Determine the (X, Y) coordinate at the center of the cell enclosing the given text.  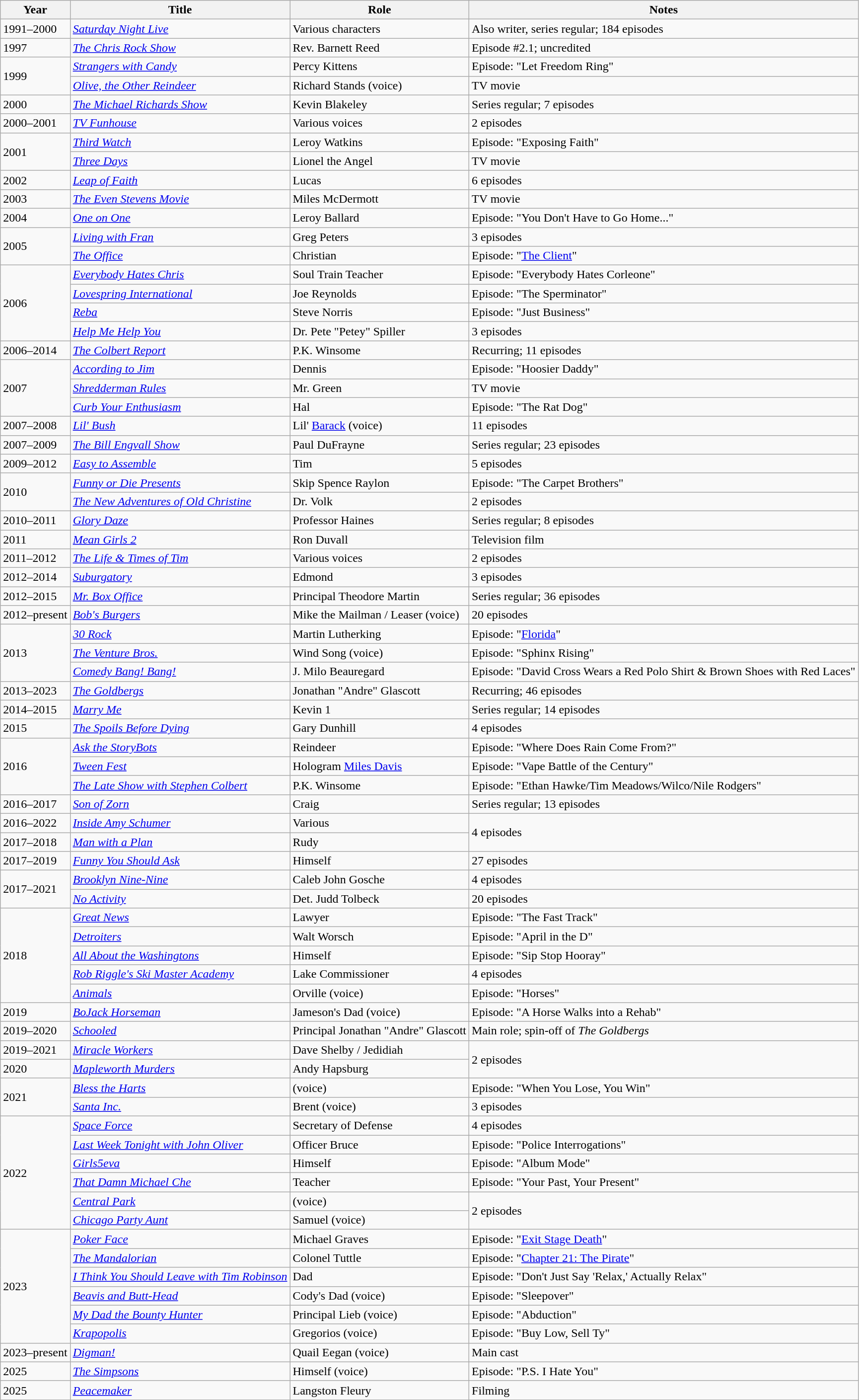
Episode: "April in the D" (664, 936)
That Damn Michael Che (180, 1182)
Rob Riggle's Ski Master Academy (180, 974)
2006–2014 (35, 350)
Martin Lutherking (379, 634)
2014–2015 (35, 709)
Mean Girls 2 (180, 539)
Santa Inc. (180, 1106)
2000 (35, 104)
The Spoils Before Dying (180, 728)
Cody's Dad (voice) (379, 1296)
Leroy Watkins (379, 142)
2019–2020 (35, 1031)
Help Me Help You (180, 331)
Space Force (180, 1125)
Episode: "Hoosier Daddy" (664, 369)
My Dad the Bounty Hunter (180, 1315)
Shredderman Rules (180, 388)
Samuel (voice) (379, 1220)
Episode: "The Carpet Brothers" (664, 482)
Rudy (379, 842)
Comedy Bang! Bang! (180, 672)
Episode: "Don't Just Say 'Relax,' Actually Relax" (664, 1277)
5 episodes (664, 464)
Title (180, 10)
Detroiters (180, 936)
2005 (35, 246)
2013 (35, 653)
2015 (35, 728)
Andy Hapsburg (379, 1069)
Episode: "Vape Battle of the Century" (664, 766)
Episode: "Chapter 21: The Pirate" (664, 1258)
2003 (35, 199)
No Activity (180, 899)
Funny or Die Presents (180, 482)
11 episodes (664, 426)
Steve Norris (379, 312)
2019–2021 (35, 1050)
Teacher (379, 1182)
2023–present (35, 1352)
2012–present (35, 615)
Tween Fest (180, 766)
Various (379, 823)
The Goldbergs (180, 691)
Colonel Tuttle (379, 1258)
Great News (180, 918)
J. Milo Beauregard (379, 672)
According to Jim (180, 369)
2017–2021 (35, 889)
Curb Your Enthusiasm (180, 407)
Craig (379, 804)
2011–2012 (35, 558)
Olive, the Other Reindeer (180, 85)
Mr. Green (379, 388)
The Mandalorian (180, 1258)
The Michael Richards Show (180, 104)
Episode: "The Client" (664, 256)
Main cast (664, 1352)
Quail Eegan (voice) (379, 1352)
Secretary of Defense (379, 1125)
Kevin 1 (379, 709)
Series regular; 36 episodes (664, 596)
Joe Reynolds (379, 294)
Dr. Volk (379, 501)
Peacemaker (180, 1390)
Principal Theodore Martin (379, 596)
All About the Washingtons (180, 955)
2007 (35, 388)
Michael Graves (379, 1239)
Dave Shelby / Jedidiah (379, 1050)
1999 (35, 76)
Jameson's Dad (voice) (379, 1012)
Main role; spin-off of The Goldbergs (664, 1031)
Central Park (180, 1201)
Leap of Faith (180, 180)
Lil' Bush (180, 426)
Series regular; 23 episodes (664, 445)
Chicago Party Aunt (180, 1220)
Brent (voice) (379, 1106)
Episode: "David Cross Wears a Red Polo Shirt & Brown Shoes with Red Laces" (664, 672)
Animals (180, 993)
Episode: "Abduction" (664, 1315)
Christian (379, 256)
Man with a Plan (180, 842)
Jonathan "Andre" Glascott (379, 691)
2017–2018 (35, 842)
Schooled (180, 1031)
Suburgatory (180, 577)
Himself (voice) (379, 1371)
Episode: "The Sperminator" (664, 294)
2013–2023 (35, 691)
Episode: "The Fast Track" (664, 918)
Episode: "Police Interrogations" (664, 1144)
Episode: "Album Mode" (664, 1164)
Episode: "You Don't Have to Go Home..." (664, 218)
Professor Haines (379, 520)
Orville (voice) (379, 993)
Year (35, 10)
2001 (35, 152)
Dr. Pete "Petey" Spiller (379, 331)
Leroy Ballard (379, 218)
Lovespring International (180, 294)
Walt Worsch (379, 936)
2004 (35, 218)
Beavis and Butt-Head (180, 1296)
Principal Jonathan "Andre" Glascott (379, 1031)
2009–2012 (35, 464)
Rev. Barnett Reed (379, 48)
Episode: "Ethan Hawke/Tim Meadows/Wilco/Nile Rodgers" (664, 785)
The Colbert Report (180, 350)
Episode: "When You Lose, You Win" (664, 1088)
Episode: "Sip Stop Hooray" (664, 955)
Living with Fran (180, 237)
2019 (35, 1012)
Notes (664, 10)
2021 (35, 1097)
Digman! (180, 1352)
Glory Daze (180, 520)
Episode: "Exit Stage Death" (664, 1239)
Ask the StoryBots (180, 747)
Various characters (379, 29)
Inside Amy Schumer (180, 823)
2011 (35, 539)
Everybody Hates Chris (180, 275)
The New Adventures of Old Christine (180, 501)
Role (379, 10)
Recurring; 46 episodes (664, 691)
The Venture Bros. (180, 653)
Ron Duvall (379, 539)
Three Days (180, 161)
Funny You Should Ask (180, 861)
2023 (35, 1286)
The Late Show with Stephen Colbert (180, 785)
Episode: "Florida" (664, 634)
1997 (35, 48)
Lake Commissioner (379, 974)
2017–2019 (35, 861)
BoJack Horseman (180, 1012)
Episode: "Horses" (664, 993)
Wind Song (voice) (379, 653)
Last Week Tonight with John Oliver (180, 1144)
2020 (35, 1069)
Series regular; 7 episodes (664, 104)
Greg Peters (379, 237)
Episode: "A Horse Walks into a Rehab" (664, 1012)
Third Watch (180, 142)
Episode: "Let Freedom Ring" (664, 67)
Kevin Blakeley (379, 104)
2002 (35, 180)
Recurring; 11 episodes (664, 350)
Krapopolis (180, 1333)
Miracle Workers (180, 1050)
2000–2001 (35, 123)
2016–2017 (35, 804)
Lucas (379, 180)
Series regular; 14 episodes (664, 709)
The Office (180, 256)
Gregorios (voice) (379, 1333)
Episode: "Just Business" (664, 312)
Episode #2.1; uncredited (664, 48)
Girls5eva (180, 1164)
Miles McDermott (379, 199)
27 episodes (664, 861)
Series regular; 13 episodes (664, 804)
2006 (35, 303)
Gary Dunhill (379, 728)
Paul DuFrayne (379, 445)
Series regular; 8 episodes (664, 520)
2016–2022 (35, 823)
Caleb John Gosche (379, 880)
Percy Kittens (379, 67)
2016 (35, 766)
Lawyer (379, 918)
Episode: "Sphinx Rising" (664, 653)
Episode: "Where Does Rain Come From?" (664, 747)
Poker Face (180, 1239)
30 Rock (180, 634)
2010 (35, 492)
I Think You Should Leave with Tim Robinson (180, 1277)
Episode: "Sleepover" (664, 1296)
Bless the Harts (180, 1088)
Mr. Box Office (180, 596)
Principal Lieb (voice) (379, 1315)
One on One (180, 218)
Dennis (379, 369)
2010–2011 (35, 520)
Skip Spence Raylon (379, 482)
Television film (664, 539)
Episode: "P.S. I Hate You" (664, 1371)
2012–2014 (35, 577)
Bob's Burgers (180, 615)
Hal (379, 407)
2007–2008 (35, 426)
Brooklyn Nine-Nine (180, 880)
Also writer, series regular; 184 episodes (664, 29)
Episode: "The Rat Dog" (664, 407)
Lionel the Angel (379, 161)
2022 (35, 1172)
The Chris Rock Show (180, 48)
Episode: "Everybody Hates Corleone" (664, 275)
Officer Bruce (379, 1144)
Reindeer (379, 747)
6 episodes (664, 180)
Tim (379, 464)
Richard Stands (voice) (379, 85)
Hologram Miles Davis (379, 766)
Easy to Assemble (180, 464)
Episode: "Buy Low, Sell Ty" (664, 1333)
Langston Fleury (379, 1390)
Lil' Barack (voice) (379, 426)
Episode: "Your Past, Your Present" (664, 1182)
The Life & Times of Tim (180, 558)
Mike the Mailman / Leaser (voice) (379, 615)
2012–2015 (35, 596)
Episode: "Exposing Faith" (664, 142)
Edmond (379, 577)
1991–2000 (35, 29)
Det. Judd Tolbeck (379, 899)
The Bill Engvall Show (180, 445)
The Simpsons (180, 1371)
Soul Train Teacher (379, 275)
Strangers with Candy (180, 67)
Filming (664, 1390)
2018 (35, 955)
Mapleworth Murders (180, 1069)
Marry Me (180, 709)
The Even Stevens Movie (180, 199)
Dad (379, 1277)
TV Funhouse (180, 123)
2007–2009 (35, 445)
Saturday Night Live (180, 29)
Son of Zorn (180, 804)
Reba (180, 312)
